Determine the [x, y] coordinate at the center of the cell enclosing the given text.  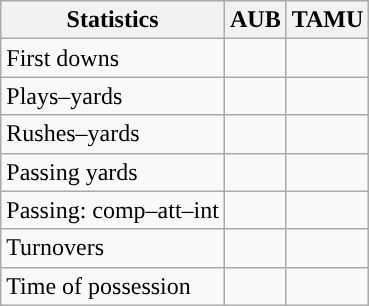
AUB [255, 20]
Statistics [113, 20]
TAMU [328, 20]
First downs [113, 58]
Rushes–yards [113, 134]
Passing yards [113, 172]
Passing: comp–att–int [113, 210]
Time of possession [113, 286]
Plays–yards [113, 96]
Turnovers [113, 248]
